Output the (x, y) coordinate of the center of the cell containing the given text.  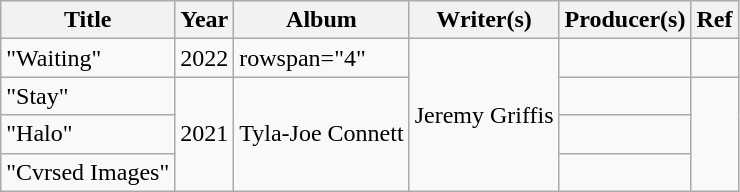
Album (322, 20)
Producer(s) (625, 20)
Writer(s) (484, 20)
2021 (204, 134)
"Stay" (88, 96)
Tyla-Joe Connett (322, 134)
"Halo" (88, 134)
"Waiting" (88, 58)
Title (88, 20)
Ref (714, 20)
Jeremy Griffis (484, 115)
2022 (204, 58)
"Cvrsed Images" (88, 172)
rowspan="4" (322, 58)
Year (204, 20)
